Return the [x, y] coordinate for the center point of the cell that contains the specified text.  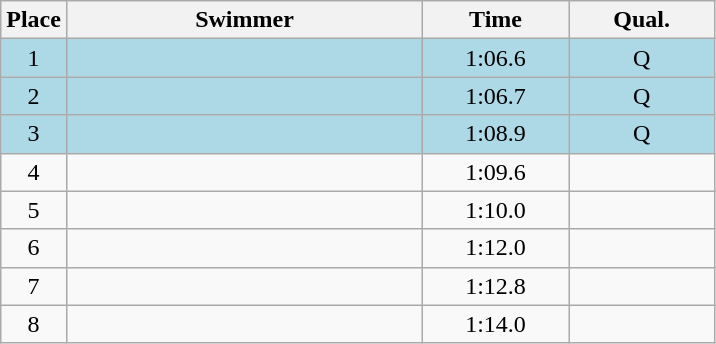
1:12.0 [496, 248]
4 [34, 172]
1:06.7 [496, 96]
Swimmer [244, 20]
Time [496, 20]
1:06.6 [496, 58]
1:12.8 [496, 286]
5 [34, 210]
2 [34, 96]
7 [34, 286]
1:14.0 [496, 324]
1:08.9 [496, 134]
3 [34, 134]
1 [34, 58]
8 [34, 324]
1:09.6 [496, 172]
6 [34, 248]
Qual. [642, 20]
1:10.0 [496, 210]
Place [34, 20]
